Search for the cell housing the specified text and yield its [x, y] center coordinate. 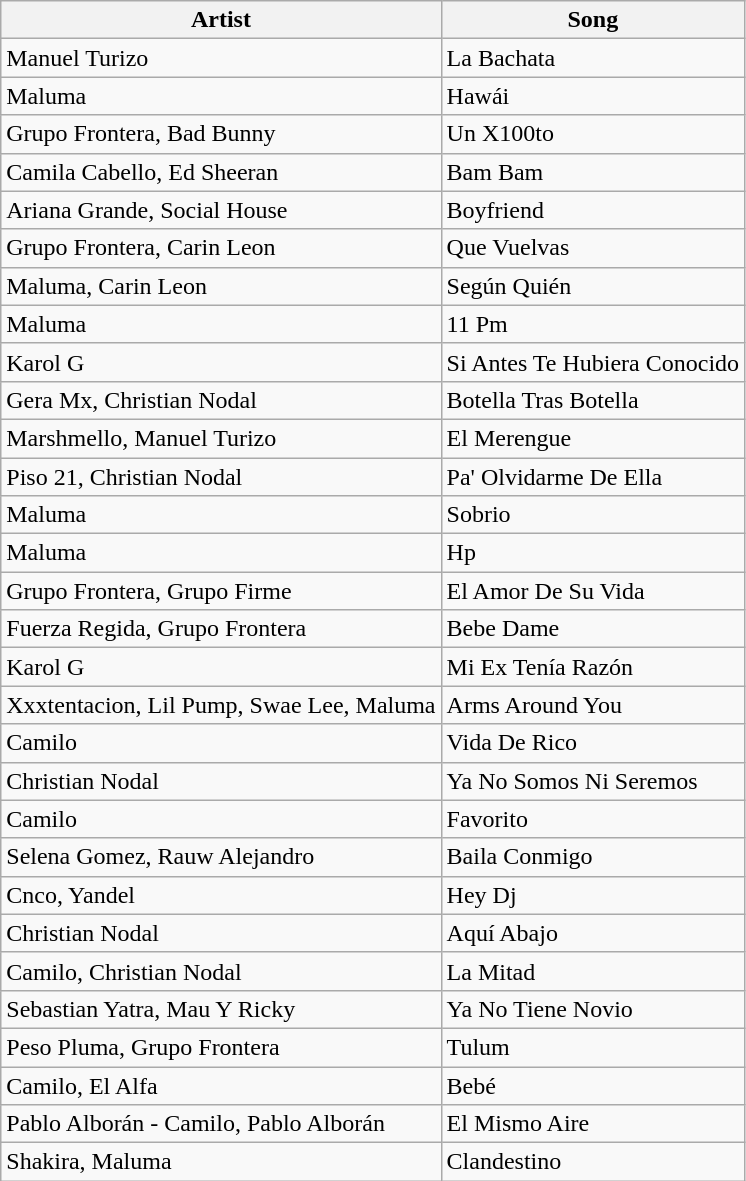
Bebe Dame [593, 629]
Camilo, Christian Nodal [221, 971]
Piso 21, Christian Nodal [221, 477]
Clandestino [593, 1162]
Bebé [593, 1085]
Selena Gomez, Rauw Alejandro [221, 857]
Según Quién [593, 286]
Botella Tras Botella [593, 400]
Boyfriend [593, 210]
Bam Bam [593, 172]
Mi Ex Tenía Razón [593, 667]
Maluma, Carin Leon [221, 286]
Ya No Somos Ni Seremos [593, 781]
Vida De Rico [593, 743]
Ya No Tiene Novio [593, 1009]
Xxxtentacion, Lil Pump, Swae Lee, Maluma [221, 705]
Sobrio [593, 515]
Tulum [593, 1047]
11 Pm [593, 324]
Hp [593, 553]
El Mismo Aire [593, 1124]
El Merengue [593, 438]
La Mitad [593, 971]
Shakira, Maluma [221, 1162]
Sebastian Yatra, Mau Y Ricky [221, 1009]
Song [593, 20]
Favorito [593, 819]
Aquí Abajo [593, 933]
Un X100to [593, 134]
Camila Cabello, Ed Sheeran [221, 172]
La Bachata [593, 58]
Arms Around You [593, 705]
Marshmello, Manuel Turizo [221, 438]
Camilo, El Alfa [221, 1085]
Baila Conmigo [593, 857]
Hey Dj [593, 895]
Pablo Alborán - Camilo, Pablo Alborán [221, 1124]
Si Antes Te Hubiera Conocido [593, 362]
Peso Pluma, Grupo Frontera [221, 1047]
Ariana Grande, Social House [221, 210]
Grupo Frontera, Carin Leon [221, 248]
Grupo Frontera, Grupo Firme [221, 591]
Fuerza Regida, Grupo Frontera [221, 629]
Gera Mx, Christian Nodal [221, 400]
Grupo Frontera, Bad Bunny [221, 134]
Que Vuelvas [593, 248]
Manuel Turizo [221, 58]
Pa' Olvidarme De Ella [593, 477]
Artist [221, 20]
El Amor De Su Vida [593, 591]
Hawái [593, 96]
Cnco, Yandel [221, 895]
